Identify which cell holds the provided text, then report its (X, Y) central coordinate. 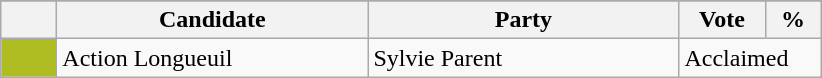
% (793, 20)
Vote (722, 20)
Party (524, 20)
Candidate (212, 20)
Sylvie Parent (524, 58)
Action Longueuil (212, 58)
Acclaimed (750, 58)
